From the cell containing the given text, extract its center point as [X, Y] coordinate. 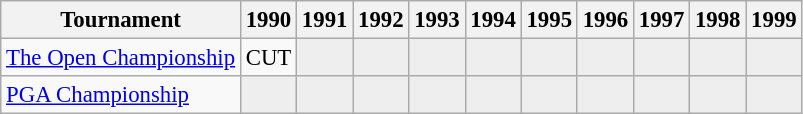
1995 [549, 20]
1993 [437, 20]
Tournament [121, 20]
1996 [605, 20]
1990 [268, 20]
PGA Championship [121, 95]
The Open Championship [121, 58]
1998 [718, 20]
CUT [268, 58]
1991 [325, 20]
1997 [661, 20]
1994 [493, 20]
1992 [381, 20]
1999 [774, 20]
